Return (x, y) of the center of cell containing provided text 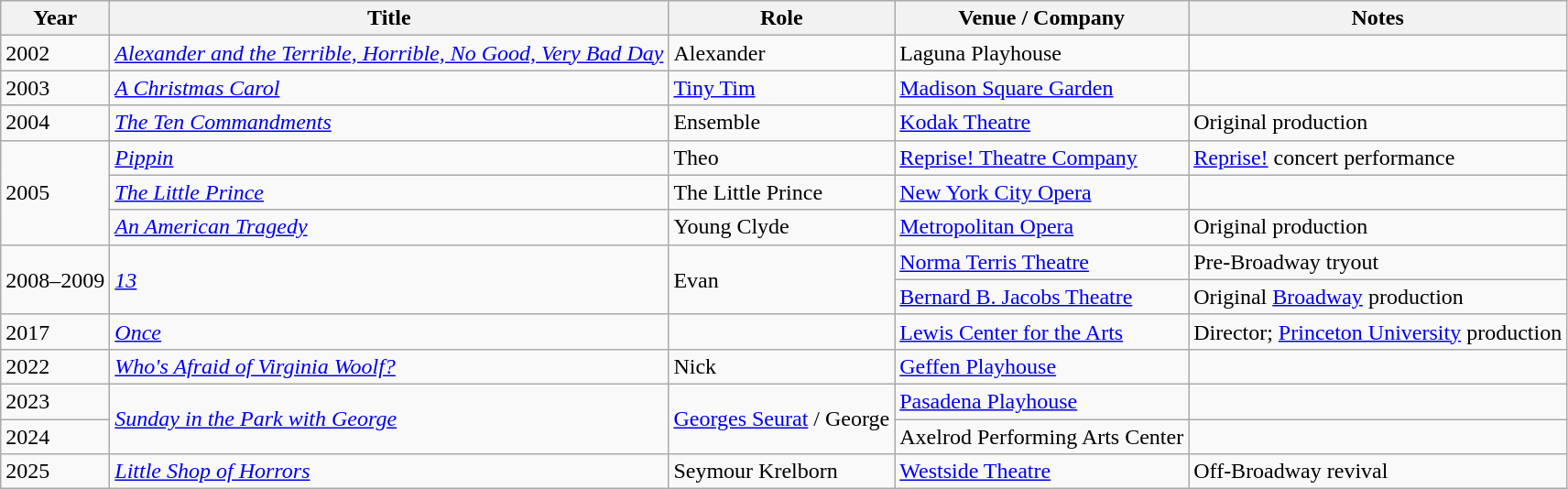
An American Tragedy (389, 227)
Ensemble (782, 123)
Little Shop of Horrors (389, 472)
Original Broadway production (1377, 297)
New York City Opera (1042, 192)
Off-Broadway revival (1377, 472)
Norma Terris Theatre (1042, 262)
2002 (55, 53)
Evan (782, 279)
13 (389, 279)
Metropolitan Opera (1042, 227)
Kodak Theatre (1042, 123)
Theo (782, 158)
Seymour Krelborn (782, 472)
Westside Theatre (1042, 472)
Pre-Broadway tryout (1377, 262)
The Ten Commandments (389, 123)
Georges Seurat / George (782, 418)
Venue / Company (1042, 18)
Nick (782, 366)
Reprise! concert performance (1377, 158)
Year (55, 18)
2017 (55, 331)
Pasadena Playhouse (1042, 401)
Once (389, 331)
Director; Princeton University production (1377, 331)
2005 (55, 192)
Young Clyde (782, 227)
2023 (55, 401)
Who's Afraid of Virginia Woolf? (389, 366)
Sunday in the Park with George (389, 418)
2024 (55, 437)
A Christmas Carol (389, 88)
2004 (55, 123)
Alexander (782, 53)
Axelrod Performing Arts Center (1042, 437)
Notes (1377, 18)
2022 (55, 366)
Role (782, 18)
2008–2009 (55, 279)
Pippin (389, 158)
Laguna Playhouse (1042, 53)
2025 (55, 472)
Tiny Tim (782, 88)
Alexander and the Terrible, Horrible, No Good, Very Bad Day (389, 53)
Bernard B. Jacobs Theatre (1042, 297)
Lewis Center for the Arts (1042, 331)
Geffen Playhouse (1042, 366)
Madison Square Garden (1042, 88)
Reprise! Theatre Company (1042, 158)
2003 (55, 88)
Title (389, 18)
